For the text-containing cell, return its midpoint in (X, Y) coordinate format. 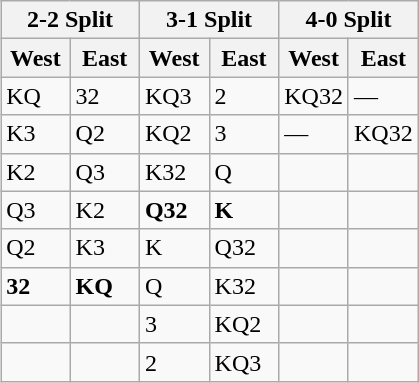
4-0 Split (349, 20)
3-1 Split (208, 20)
2-2 Split (70, 20)
